Capture the cell that displays the provided text and extract its [X, Y] central coordinate. 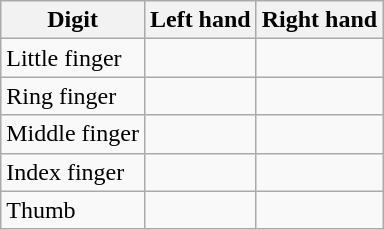
Ring finger [73, 96]
Thumb [73, 210]
Left hand [200, 20]
Little finger [73, 58]
Middle finger [73, 134]
Right hand [319, 20]
Index finger [73, 172]
Digit [73, 20]
